From the cell containing the given text, extract its center point as (x, y) coordinate. 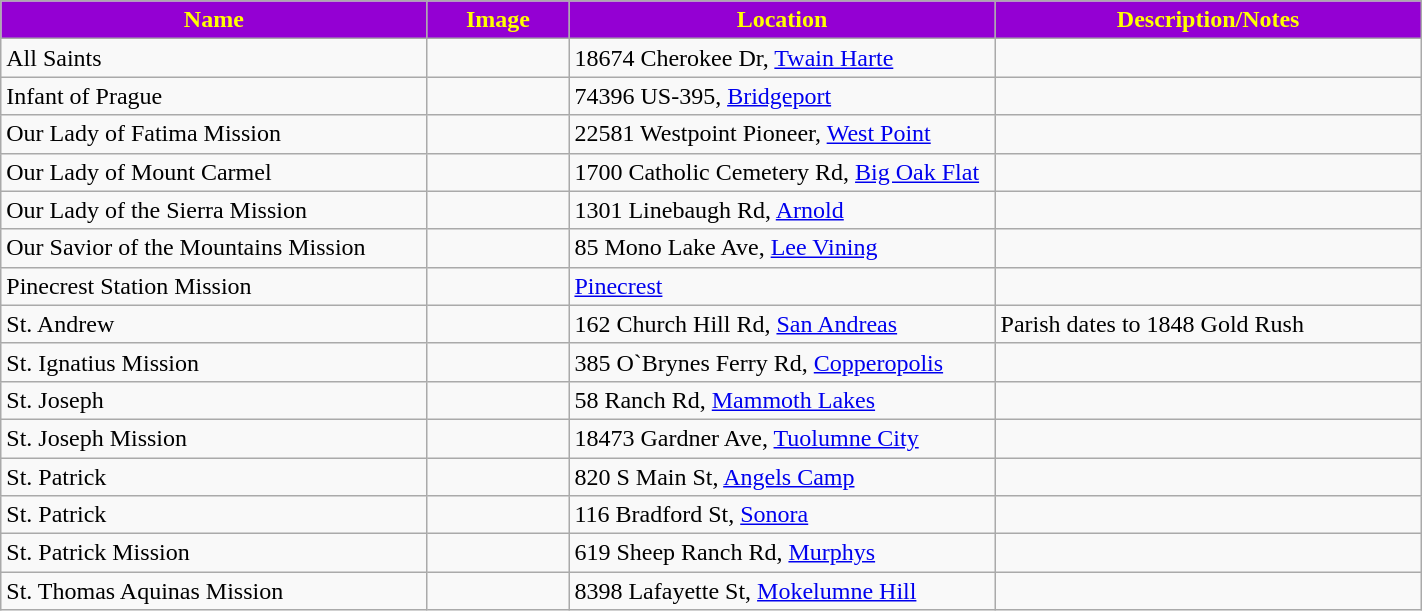
820 S Main St, Angels Camp (782, 477)
18473 Gardner Ave, Tuolumne City (782, 438)
St. Ignatius Mission (214, 362)
1700 Catholic Cemetery Rd, Big Oak Flat (782, 172)
Our Lady of Fatima Mission (214, 134)
Pinecrest (782, 286)
1301 Linebaugh Rd, Arnold (782, 210)
74396 US-395, Bridgeport (782, 96)
Our Savior of the Mountains Mission (214, 248)
St. Andrew (214, 324)
Pinecrest Station Mission (214, 286)
St. Joseph (214, 400)
22581 Westpoint Pioneer, West Point (782, 134)
Our Lady of Mount Carmel (214, 172)
Infant of Prague (214, 96)
8398 Lafayette St, Mokelumne Hill (782, 591)
Image (498, 20)
St. Thomas Aquinas Mission (214, 591)
116 Bradford St, Sonora (782, 515)
85 Mono Lake Ave, Lee Vining (782, 248)
385 O`Brynes Ferry Rd, Copperopolis (782, 362)
Name (214, 20)
Description/Notes (1208, 20)
St. Joseph Mission (214, 438)
619 Sheep Ranch Rd, Murphys (782, 553)
58 Ranch Rd, Mammoth Lakes (782, 400)
All Saints (214, 58)
18674 Cherokee Dr, Twain Harte (782, 58)
Location (782, 20)
Parish dates to 1848 Gold Rush (1208, 324)
Our Lady of the Sierra Mission (214, 210)
St. Patrick Mission (214, 553)
162 Church Hill Rd, San Andreas (782, 324)
